Identify which cell holds the provided text, then report its [x, y] central coordinate. 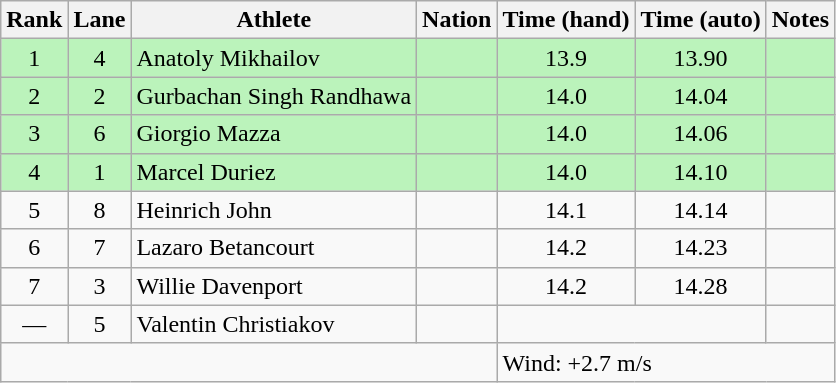
13.90 [700, 58]
8 [100, 210]
Lane [100, 20]
Nation [457, 20]
Gurbachan Singh Randhawa [274, 96]
14.14 [700, 210]
Willie Davenport [274, 286]
— [34, 324]
14.10 [700, 172]
Giorgio Mazza [274, 134]
14.1 [566, 210]
Marcel Duriez [274, 172]
Rank [34, 20]
Anatoly Mikhailov [274, 58]
Lazaro Betancourt [274, 248]
Notes [800, 20]
13.9 [566, 58]
Wind: +2.7 m/s [666, 362]
Time (hand) [566, 20]
14.04 [700, 96]
Athlete [274, 20]
Time (auto) [700, 20]
14.23 [700, 248]
14.28 [700, 286]
Valentin Christiakov [274, 324]
14.06 [700, 134]
Heinrich John [274, 210]
